Scan for the cell matching the given text and deliver its (X, Y) coordinate at center. 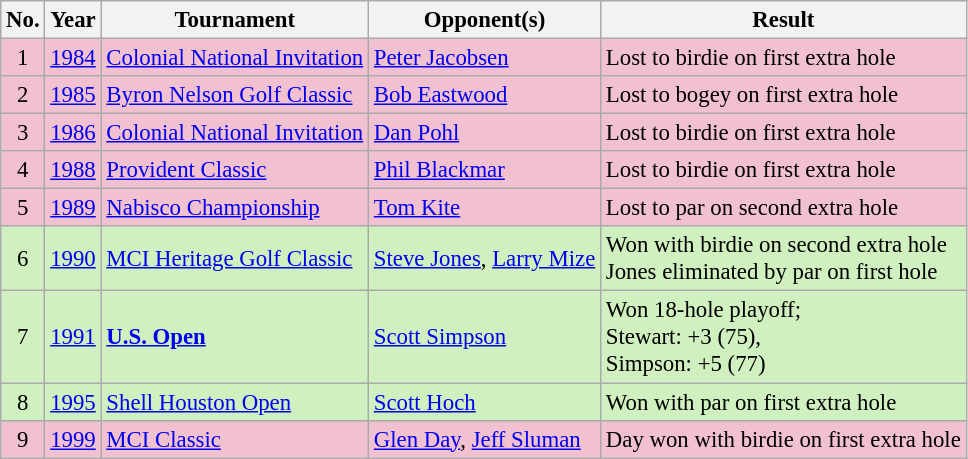
1991 (73, 337)
Byron Nelson Golf Classic (234, 95)
Result (784, 20)
5 (23, 208)
1984 (73, 58)
1986 (73, 133)
Provident Classic (234, 170)
Dan Pohl (485, 133)
Year (73, 20)
1988 (73, 170)
Won 18-hole playoff;Stewart: +3 (75),Simpson: +5 (77) (784, 337)
Peter Jacobsen (485, 58)
U.S. Open (234, 337)
8 (23, 402)
1999 (73, 439)
1995 (73, 402)
Won with par on first extra hole (784, 402)
Day won with birdie on first extra hole (784, 439)
Won with birdie on second extra holeJones eliminated by par on first hole (784, 258)
Glen Day, Jeff Sluman (485, 439)
Scott Simpson (485, 337)
2 (23, 95)
No. (23, 20)
Phil Blackmar (485, 170)
4 (23, 170)
Opponent(s) (485, 20)
9 (23, 439)
Nabisco Championship (234, 208)
7 (23, 337)
1985 (73, 95)
Steve Jones, Larry Mize (485, 258)
MCI Heritage Golf Classic (234, 258)
Scott Hoch (485, 402)
3 (23, 133)
Shell Houston Open (234, 402)
Lost to bogey on first extra hole (784, 95)
Tournament (234, 20)
Tom Kite (485, 208)
1989 (73, 208)
Lost to par on second extra hole (784, 208)
1 (23, 58)
6 (23, 258)
Bob Eastwood (485, 95)
MCI Classic (234, 439)
1990 (73, 258)
